Scan for the cell matching the given text and deliver its [x, y] coordinate at center. 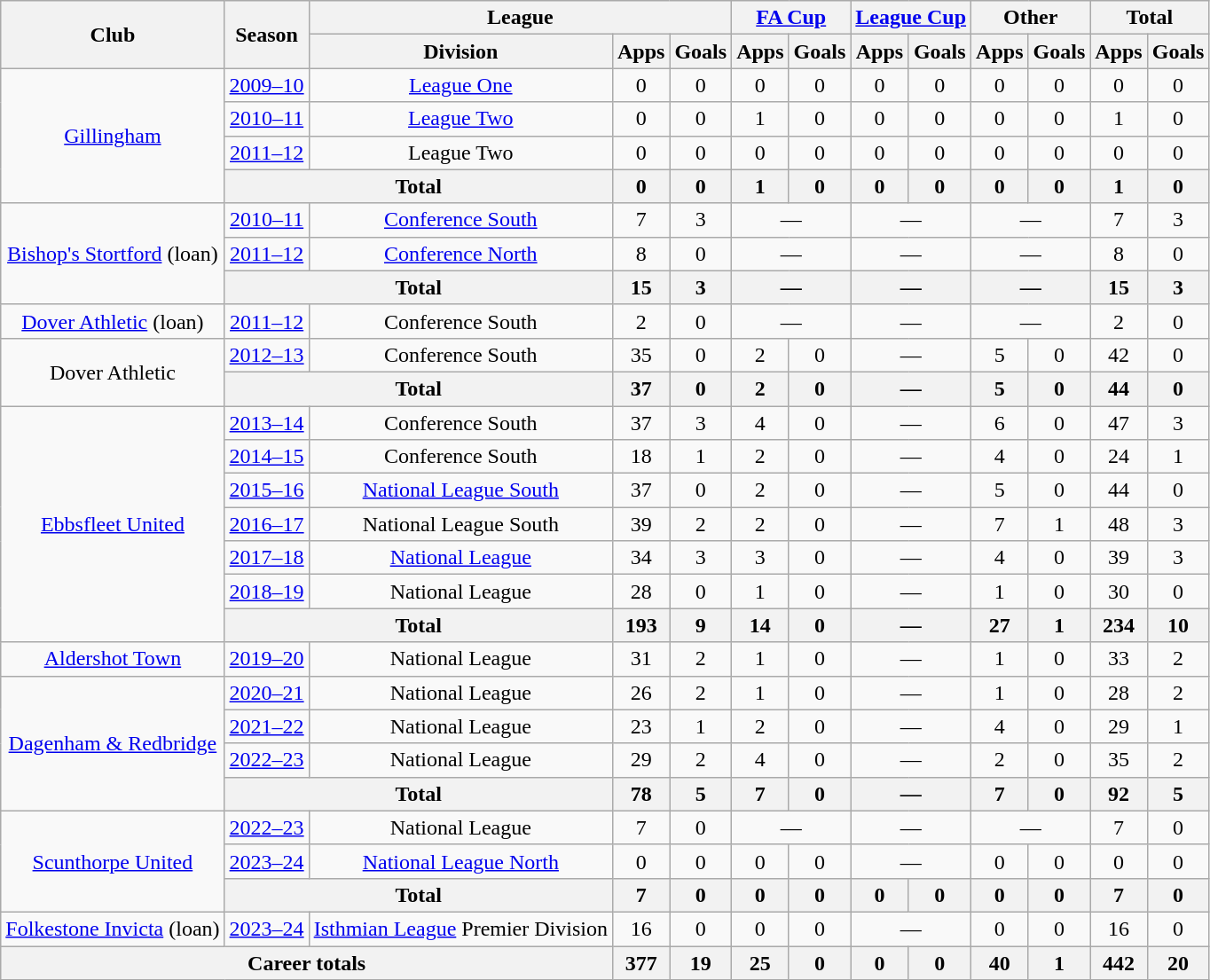
14 [760, 625]
442 [1119, 962]
League One [460, 85]
24 [1119, 457]
2009–10 [266, 85]
23 [640, 726]
193 [640, 625]
Dagenham & Redbridge [113, 743]
20 [1178, 962]
Aldershot Town [113, 659]
2018–19 [266, 592]
26 [640, 693]
National League North [460, 861]
6 [1000, 423]
2013–14 [266, 423]
48 [1119, 524]
31 [640, 659]
10 [1178, 625]
Club [113, 35]
42 [1119, 355]
40 [1000, 962]
33 [1119, 659]
2019–20 [266, 659]
Conference North [460, 254]
47 [1119, 423]
9 [701, 625]
Other [1031, 18]
Division [460, 51]
78 [640, 794]
Career totals [307, 962]
30 [1119, 592]
34 [640, 558]
27 [1000, 625]
Isthmian League Premier Division [460, 929]
Dover Athletic (loan) [113, 321]
92 [1119, 794]
2017–18 [266, 558]
Ebbsfleet United [113, 524]
377 [640, 962]
2016–17 [266, 524]
Dover Athletic [113, 372]
2014–15 [266, 457]
League Cup [911, 18]
2020–21 [266, 693]
Bishop's Stortford (loan) [113, 254]
Scunthorpe United [113, 861]
2021–22 [266, 726]
25 [760, 962]
Gillingham [113, 136]
19 [701, 962]
League [520, 18]
234 [1119, 625]
2015–16 [266, 490]
18 [640, 457]
2012–13 [266, 355]
Season [266, 35]
Folkestone Invicta (loan) [113, 929]
FA Cup [791, 18]
